Scan for the cell matching the given text and deliver its (X, Y) coordinate at center. 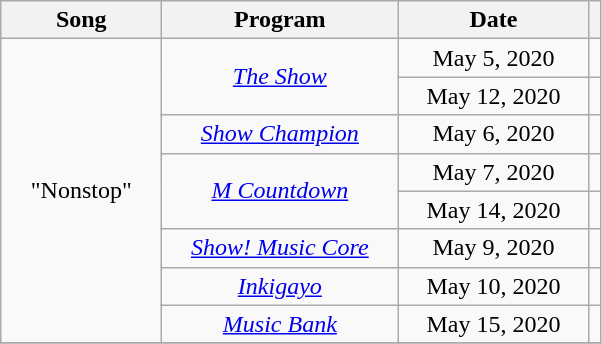
Show! Music Core (280, 248)
May 9, 2020 (494, 248)
May 5, 2020 (494, 58)
Music Bank (280, 324)
May 10, 2020 (494, 286)
Date (494, 20)
Show Champion (280, 134)
May 14, 2020 (494, 210)
May 15, 2020 (494, 324)
Program (280, 20)
May 12, 2020 (494, 96)
May 7, 2020 (494, 172)
Inkigayo (280, 286)
"Nonstop" (82, 191)
The Show (280, 77)
May 6, 2020 (494, 134)
Song (82, 20)
M Countdown (280, 191)
